Detect which cell encompasses the target text, then output its (X, Y) center coordinate. 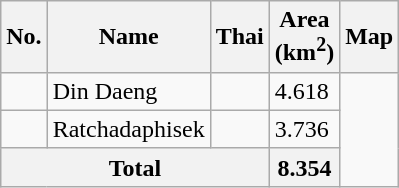
Area(km2) (304, 37)
4.618 (304, 91)
Thai (240, 37)
Total (135, 167)
8.354 (304, 167)
Name (128, 37)
Map (370, 37)
No. (24, 37)
Din Daeng (128, 91)
Ratchadaphisek (128, 129)
3.736 (304, 129)
